Pinpoint the cell where the given text exists, returning its (x, y) midpoint coordinate. 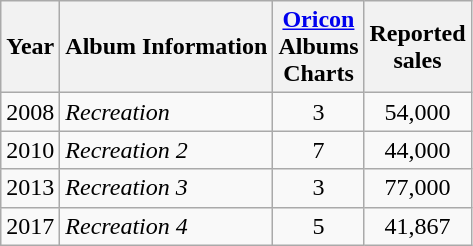
2013 (30, 188)
77,000 (418, 188)
Year (30, 47)
5 (318, 226)
54,000 (418, 112)
Album Information (166, 47)
44,000 (418, 150)
Recreation 3 (166, 188)
7 (318, 150)
2008 (30, 112)
2010 (30, 150)
Recreation 2 (166, 150)
2017 (30, 226)
Reportedsales (418, 47)
Recreation 4 (166, 226)
Recreation (166, 112)
41,867 (418, 226)
OriconAlbumsCharts (318, 47)
